Search for the cell housing the specified text and yield its [x, y] center coordinate. 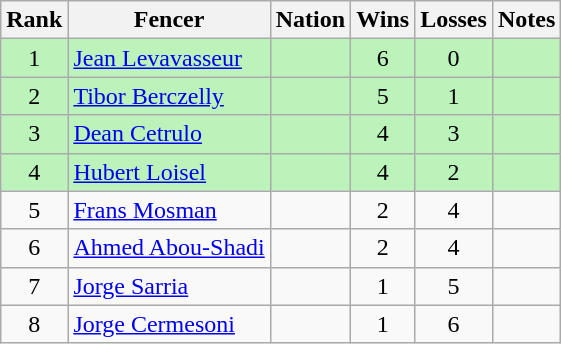
Ahmed Abou-Shadi [169, 248]
Jorge Cermesoni [169, 324]
Rank [34, 20]
Notes [526, 20]
Wins [383, 20]
Jean Levavasseur [169, 58]
8 [34, 324]
Nation [310, 20]
Tibor Berczelly [169, 96]
0 [454, 58]
Jorge Sarria [169, 286]
Dean Cetrulo [169, 134]
Hubert Loisel [169, 172]
Fencer [169, 20]
Frans Mosman [169, 210]
Losses [454, 20]
7 [34, 286]
